Search for the cell housing the specified text and yield its [x, y] center coordinate. 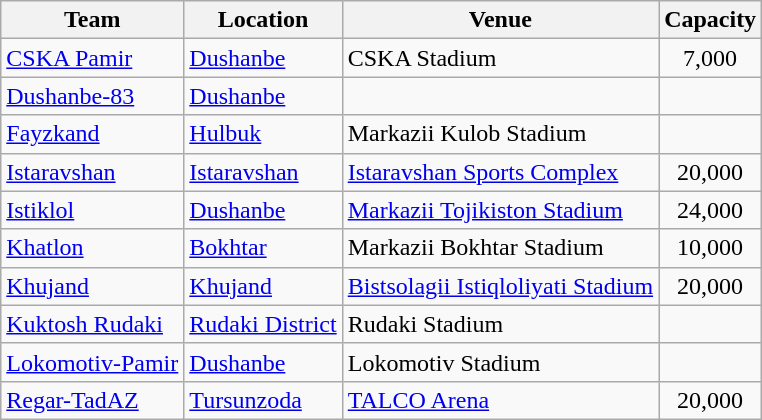
Regar-TadAZ [92, 400]
Istiklol [92, 210]
Kuktosh Rudaki [92, 324]
Markazii Tojikiston Stadium [500, 210]
Dushanbe-83 [92, 96]
Istaravshan Sports Complex [500, 172]
Rudaki District [263, 324]
Fayzkand [92, 134]
Bistsolagii Istiqloliyati Stadium [500, 286]
Venue [500, 20]
10,000 [710, 248]
Lokomotiv-Pamir [92, 362]
Khatlon [92, 248]
Markazii Kulob Stadium [500, 134]
Rudaki Stadium [500, 324]
Team [92, 20]
Lokomotiv Stadium [500, 362]
24,000 [710, 210]
Hulbuk [263, 134]
CSKA Stadium [500, 58]
TALCO Arena [500, 400]
Location [263, 20]
CSKA Pamir [92, 58]
Markazii Bokhtar Stadium [500, 248]
Capacity [710, 20]
Bokhtar [263, 248]
Tursunzoda [263, 400]
7,000 [710, 58]
